Search for the cell housing the specified text and yield its (X, Y) center coordinate. 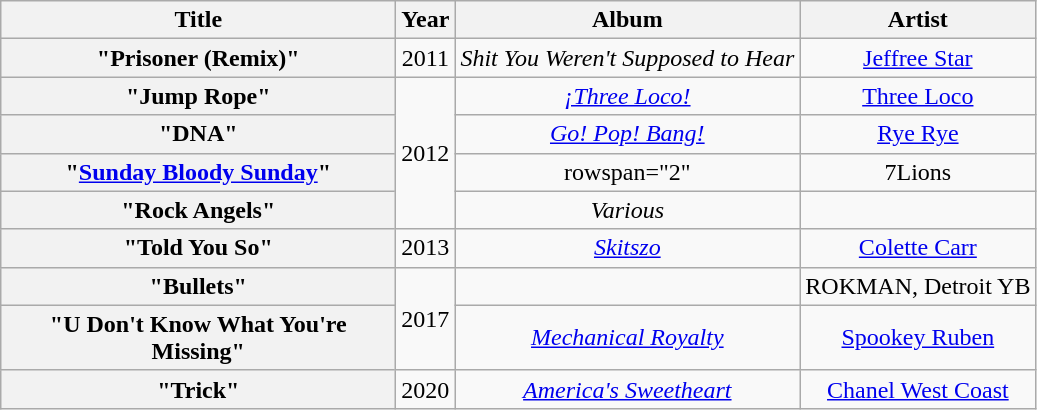
Skitszo (628, 248)
Chanel West Coast (918, 389)
Shit You Weren't Supposed to Hear (628, 58)
Three Loco (918, 96)
America's Sweetheart (628, 389)
Go! Pop! Bang! (628, 134)
"U Don't Know What You're Missing" (198, 338)
7Lions (918, 172)
2020 (426, 389)
Spookey Ruben (918, 338)
"Jump Rope" (198, 96)
Mechanical Royalty (628, 338)
Title (198, 20)
"Rock Angels" (198, 210)
Colette Carr (918, 248)
Jeffree Star (918, 58)
"Sunday Bloody Sunday" (198, 172)
"Trick" (198, 389)
Artist (918, 20)
¡Three Loco! (628, 96)
2012 (426, 153)
Various (628, 210)
Rye Rye (918, 134)
"Told You So" (198, 248)
Year (426, 20)
rowspan="2" (628, 172)
2011 (426, 58)
2013 (426, 248)
"DNA" (198, 134)
"Bullets" (198, 286)
2017 (426, 318)
ROKMAN, Detroit YB (918, 286)
"Prisoner (Remix)" (198, 58)
Album (628, 20)
